Locate the cell with the specified text and output its [X, Y] center coordinate. 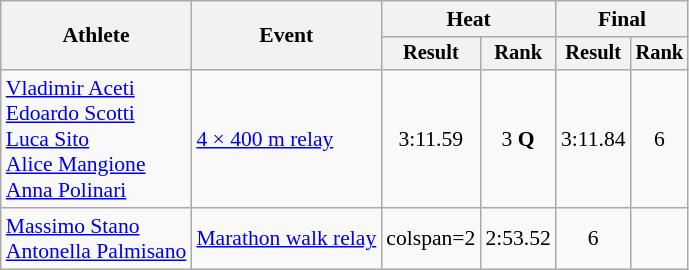
3:11.59 [430, 139]
Vladimir AcetiEdoardo ScottiLuca SitoAlice MangioneAnna Polinari [96, 139]
colspan=2 [430, 238]
Massimo StanoAntonella Palmisano [96, 238]
Final [622, 19]
3:11.84 [594, 139]
4 × 400 m relay [286, 139]
Event [286, 36]
2:53.52 [518, 238]
Marathon walk relay [286, 238]
Athlete [96, 36]
Heat [468, 19]
3 Q [518, 139]
